Provide the [x, y] coordinate of the cell's center where the given text is located.  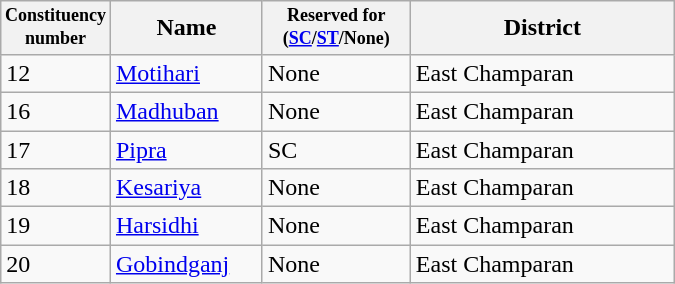
Harsidhi [186, 226]
Pipra [186, 150]
19 [56, 226]
Motihari [186, 73]
17 [56, 150]
12 [56, 73]
18 [56, 188]
Name [186, 28]
Kesariya [186, 188]
Reserved for (SC/ST/None) [336, 28]
16 [56, 111]
SC [336, 150]
District [542, 28]
Madhuban [186, 111]
20 [56, 264]
Constituency number [56, 28]
Gobindganj [186, 264]
